Return [x, y] of the center of cell containing provided text 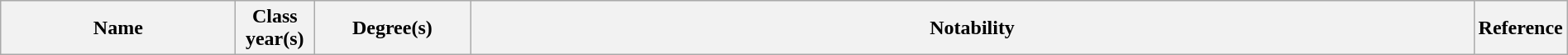
Name [118, 28]
Notability [973, 28]
Degree(s) [392, 28]
Reference [1520, 28]
Class year(s) [275, 28]
